Find where the given text appears and provide that cell's center as [x, y] coordinate. 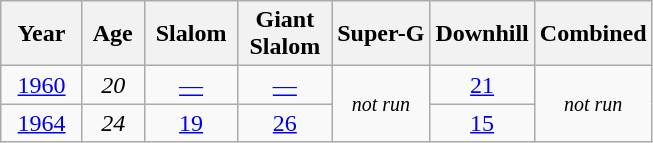
20 [113, 85]
1964 [42, 123]
19 [191, 123]
Super-G [381, 34]
Age [113, 34]
Year [42, 34]
15 [482, 123]
24 [113, 123]
Downhill [482, 34]
26 [285, 123]
1960 [42, 85]
21 [482, 85]
Giant Slalom [285, 34]
Slalom [191, 34]
Combined [593, 34]
